Identify which cell holds the provided text, then report its (X, Y) central coordinate. 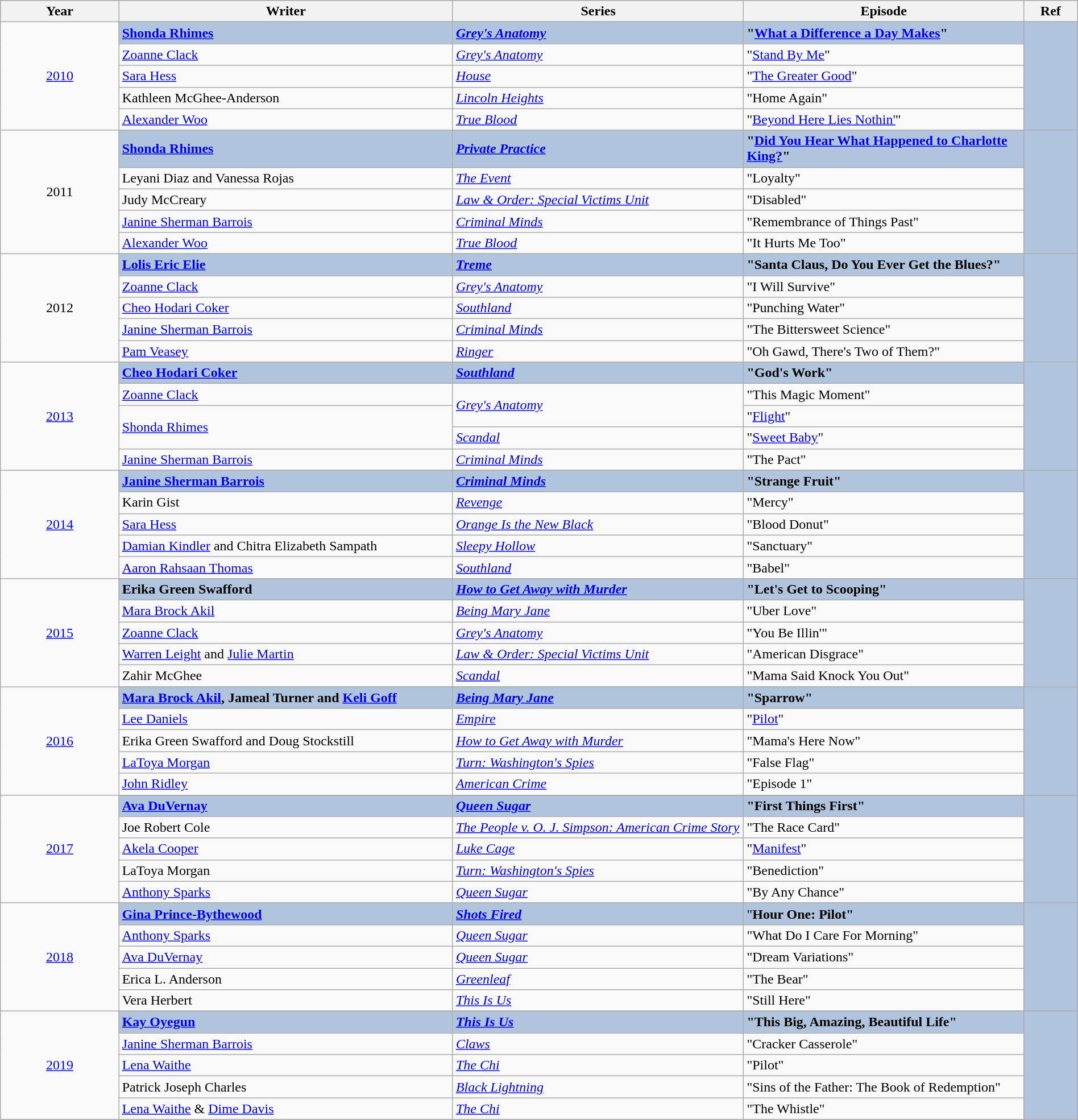
"Strange Fruit" (884, 481)
"Uber Love" (884, 611)
2013 (60, 416)
Episode (884, 11)
Lincoln Heights (598, 98)
"Mama Said Knock You Out" (884, 676)
2014 (60, 524)
Revenge (598, 503)
"Disabled" (884, 200)
"Babel" (884, 567)
Judy McCreary (285, 200)
2018 (60, 957)
"The Bittersweet Science" (884, 330)
2012 (60, 308)
Ringer (598, 351)
"It Hurts Me Too" (884, 243)
2015 (60, 632)
The Event (598, 178)
"Sanctuary" (884, 546)
Mara Brock Akil, Jameal Turner and Keli Goff (285, 698)
"The Greater Good" (884, 76)
Warren Leight and Julie Martin (285, 654)
"Sparrow" (884, 698)
Karin Gist (285, 503)
"The Bear" (884, 978)
"Beyond Here Lies Nothin'" (884, 119)
"Did You Hear What Happened to Charlotte King?" (884, 149)
"Dream Variations" (884, 957)
"Episode 1" (884, 784)
"Punching Water" (884, 308)
"Still Here" (884, 1001)
"You Be Illin'" (884, 633)
2017 (60, 849)
Mara Brock Akil (285, 611)
2011 (60, 192)
Shots Fired (598, 914)
Erika Green Swafford and Doug Stockstill (285, 741)
Private Practice (598, 149)
"This Big, Amazing, Beautiful Life" (884, 1022)
Vera Herbert (285, 1001)
"I Will Survive" (884, 286)
"Oh Gawd, There's Two of Them?" (884, 351)
Joe Robert Cole (285, 827)
Patrick Joseph Charles (285, 1087)
Lena Waithe (285, 1065)
Kay Oyegun (285, 1022)
Zahir McGhee (285, 676)
Empire (598, 719)
Treme (598, 264)
Kathleen McGhee-Anderson (285, 98)
"Loyalty" (884, 178)
"Mama's Here Now" (884, 741)
Lee Daniels (285, 719)
Orange Is the New Black (598, 524)
"Sweet Baby" (884, 438)
"The Whistle" (884, 1109)
"Remembrance of Things Past" (884, 221)
Series (598, 11)
Sleepy Hollow (598, 546)
"Sins of the Father: The Book of Redemption" (884, 1087)
"Let's Get to Scooping" (884, 589)
"What a Difference a Day Makes" (884, 33)
John Ridley (285, 784)
Ref (1051, 11)
"God's Work" (884, 373)
Aaron Rahsaan Thomas (285, 567)
"Benediction" (884, 870)
"Blood Donut" (884, 524)
House (598, 76)
Erica L. Anderson (285, 978)
"Manifest" (884, 849)
"Flight" (884, 416)
Claws (598, 1044)
"What Do I Care For Morning" (884, 935)
Pam Veasey (285, 351)
Leyani Diaz and Vanessa Rojas (285, 178)
2010 (60, 76)
"Hour One: Pilot" (884, 914)
2016 (60, 741)
Akela Cooper (285, 849)
Black Lightning (598, 1087)
"American Disgrace" (884, 654)
Writer (285, 11)
"Cracker Casserole" (884, 1044)
Lena Waithe & Dime Davis (285, 1109)
Year (60, 11)
"First Things First" (884, 806)
"Stand By Me" (884, 55)
"The Pact" (884, 459)
"The Race Card" (884, 827)
"By Any Chance" (884, 892)
Damian Kindler and Chitra Elizabeth Sampath (285, 546)
"Mercy" (884, 503)
Luke Cage (598, 849)
Gina Prince-Bythewood (285, 914)
2019 (60, 1065)
"This Magic Moment" (884, 395)
The People v. O. J. Simpson: American Crime Story (598, 827)
American Crime (598, 784)
"False Flag" (884, 762)
"Home Again" (884, 98)
Erika Green Swafford (285, 589)
"Santa Claus, Do You Ever Get the Blues?" (884, 264)
Lolis Eric Elie (285, 264)
Greenleaf (598, 978)
